For the text-containing cell, return its midpoint in [x, y] coordinate format. 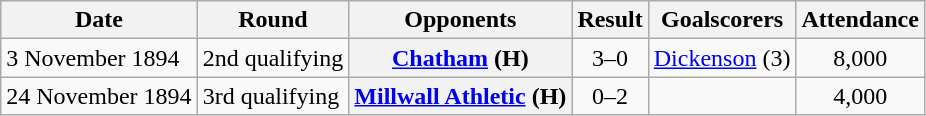
Attendance [860, 20]
Goalscorers [722, 20]
Chatham (H) [460, 58]
8,000 [860, 58]
Date [99, 20]
3rd qualifying [273, 96]
24 November 1894 [99, 96]
Dickenson (3) [722, 58]
Opponents [460, 20]
3 November 1894 [99, 58]
2nd qualifying [273, 58]
0–2 [610, 96]
4,000 [860, 96]
3–0 [610, 58]
Millwall Athletic (H) [460, 96]
Round [273, 20]
Result [610, 20]
